Return [x, y] of the center of cell containing provided text 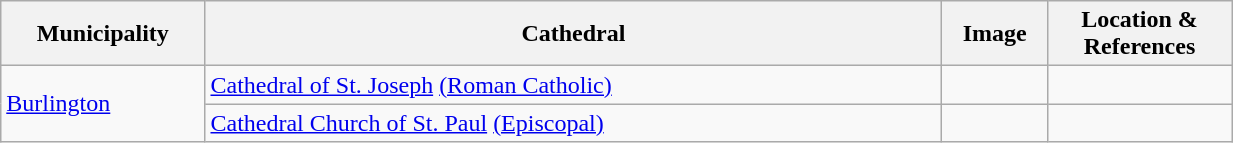
Cathedral Church of St. Paul (Episcopal) [574, 123]
Burlington [103, 104]
Cathedral of St. Joseph (Roman Catholic) [574, 85]
Municipality [103, 34]
Cathedral [574, 34]
Image [995, 34]
Location & References [1139, 34]
